Output the [X, Y] coordinate of the center of the cell containing the given text.  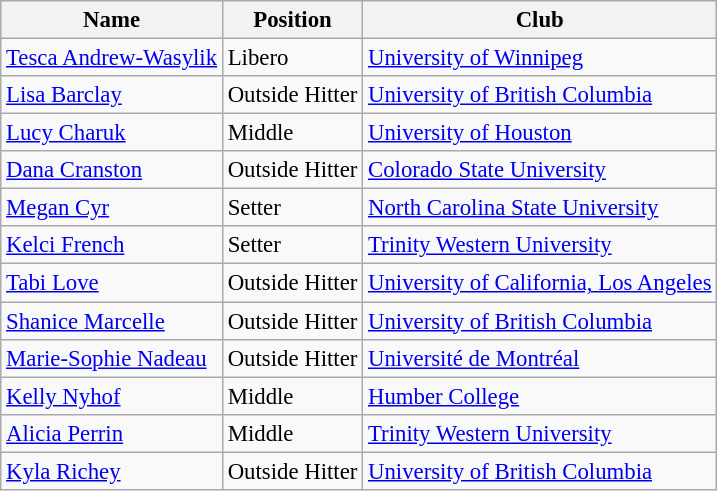
Kelly Nyhof [112, 396]
University of Houston [540, 133]
Name [112, 20]
Université de Montréal [540, 358]
Libero [292, 58]
University of Winnipeg [540, 58]
Tabi Love [112, 283]
Position [292, 20]
Humber College [540, 396]
North Carolina State University [540, 208]
University of California, Los Angeles [540, 283]
Colorado State University [540, 170]
Marie-Sophie Nadeau [112, 358]
Kelci French [112, 245]
Megan Cyr [112, 208]
Lisa Barclay [112, 95]
Tesca Andrew-Wasylik [112, 58]
Lucy Charuk [112, 133]
Alicia Perrin [112, 433]
Club [540, 20]
Dana Cranston [112, 170]
Shanice Marcelle [112, 321]
Kyla Richey [112, 471]
